Extract the [X, Y] coordinate from the center of the cell holding the provided text.  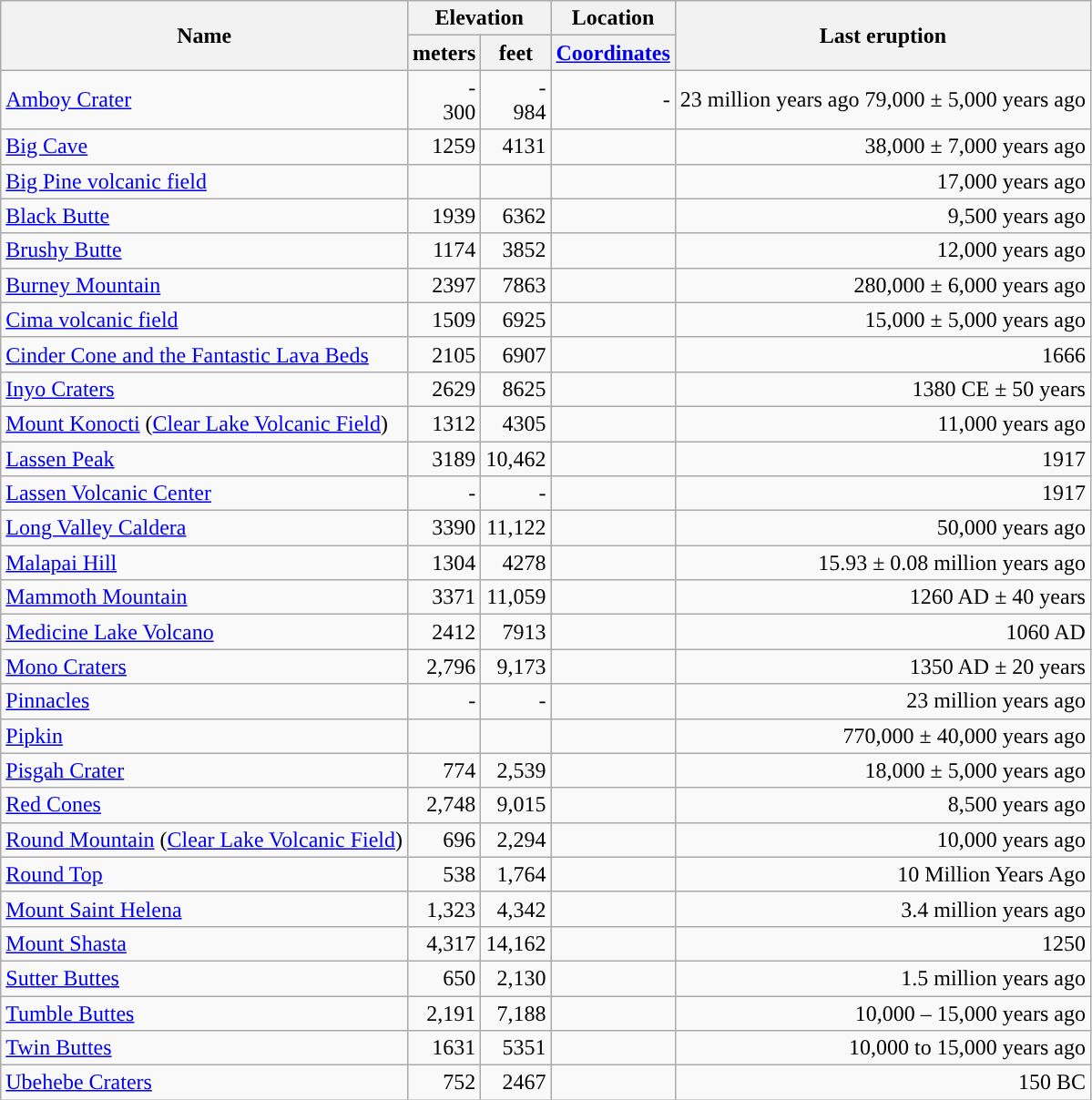
1509 [444, 320]
9,500 years ago [883, 216]
12,000 years ago [883, 250]
Red Cones [204, 805]
280,000 ± 6,000 years ago [883, 285]
8625 [515, 389]
9,173 [515, 667]
feet [515, 53]
Amboy Crater [204, 100]
Ubehebe Craters [204, 1083]
2,539 [515, 770]
1939 [444, 216]
Sutter Buttes [204, 978]
538 [444, 874]
4131 [515, 147]
1,764 [515, 874]
Pisgah Crater [204, 770]
-300 [444, 100]
2629 [444, 389]
Cinder Cone and the Fantastic Lava Beds [204, 354]
Lassen Peak [204, 458]
7,188 [515, 1013]
Round Mountain (Clear Lake Volcanic Field) [204, 840]
3189 [444, 458]
11,000 years ago [883, 423]
Twin Buttes [204, 1048]
7913 [515, 632]
7863 [515, 285]
3390 [444, 528]
1350 AD ± 20 years [883, 667]
Last eruption [883, 36]
Mount Konocti (Clear Lake Volcanic Field) [204, 423]
Elevation [479, 18]
1304 [444, 563]
2,191 [444, 1013]
696 [444, 840]
15.93 ± 0.08 million years ago [883, 563]
Burney Mountain [204, 285]
Mammoth Mountain [204, 597]
2467 [515, 1083]
10,462 [515, 458]
Medicine Lake Volcano [204, 632]
1380 CE ± 50 years [883, 389]
Mount Shasta [204, 943]
Inyo Craters [204, 389]
Location [613, 18]
2,748 [444, 805]
4,342 [515, 909]
10,000 years ago [883, 840]
meters [444, 53]
6925 [515, 320]
752 [444, 1083]
3852 [515, 250]
23 million years ago 79,000 ± 5,000 years ago [883, 100]
1631 [444, 1048]
770,000 ± 40,000 years ago [883, 736]
1260 AD ± 40 years [883, 597]
774 [444, 770]
18,000 ± 5,000 years ago [883, 770]
10,000 – 15,000 years ago [883, 1013]
Big Pine volcanic field [204, 181]
2,294 [515, 840]
14,162 [515, 943]
150 BC [883, 1083]
6907 [515, 354]
50,000 years ago [883, 528]
1666 [883, 354]
1.5 million years ago [883, 978]
10 Million Years Ago [883, 874]
Malapai Hill [204, 563]
3371 [444, 597]
Round Top [204, 874]
Pinnacles [204, 701]
Big Cave [204, 147]
8,500 years ago [883, 805]
17,000 years ago [883, 181]
Brushy Butte [204, 250]
15,000 ± 5,000 years ago [883, 320]
10,000 to 15,000 years ago [883, 1048]
Lassen Volcanic Center [204, 494]
Coordinates [613, 53]
6362 [515, 216]
38,000 ± 7,000 years ago [883, 147]
Name [204, 36]
5351 [515, 1048]
1312 [444, 423]
1250 [883, 943]
Tumble Buttes [204, 1013]
2,130 [515, 978]
650 [444, 978]
4305 [515, 423]
1174 [444, 250]
1060 AD [883, 632]
2412 [444, 632]
1,323 [444, 909]
3.4 million years ago [883, 909]
Long Valley Caldera [204, 528]
Cima volcanic field [204, 320]
4278 [515, 563]
11,122 [515, 528]
9,015 [515, 805]
2105 [444, 354]
23 million years ago [883, 701]
2,796 [444, 667]
Pipkin [204, 736]
-984 [515, 100]
Mount Saint Helena [204, 909]
11,059 [515, 597]
1259 [444, 147]
2397 [444, 285]
Black Butte [204, 216]
Mono Craters [204, 667]
4,317 [444, 943]
